Extract the [X, Y] coordinate from the center of the cell holding the provided text.  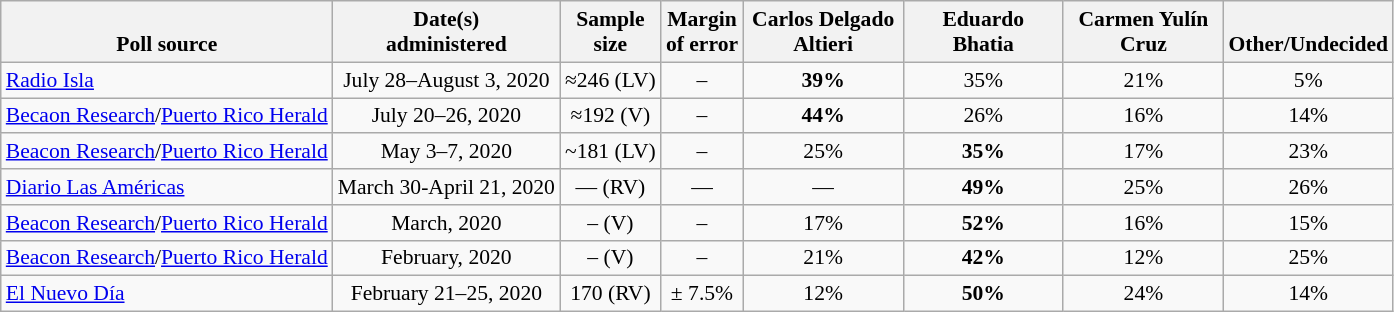
≈192 (V) [610, 116]
Diario Las Américas [167, 187]
Other/Undecided [1308, 32]
El Nuevo Día [167, 294]
Samplesize [610, 32]
July 20–26, 2020 [446, 116]
Becaon Research/Puerto Rico Herald [167, 116]
± 7.5% [702, 294]
EduardoBhatia [983, 32]
Carmen Yulín Cruz [1143, 32]
Poll source [167, 32]
Radio Isla [167, 80]
— (RV) [610, 187]
≈246 (LV) [610, 80]
5% [1308, 80]
44% [823, 116]
July 28–August 3, 2020 [446, 80]
170 (RV) [610, 294]
March, 2020 [446, 223]
24% [1143, 294]
Date(s)administered [446, 32]
50% [983, 294]
Marginof error [702, 32]
~181 (LV) [610, 152]
23% [1308, 152]
15% [1308, 223]
March 30-April 21, 2020 [446, 187]
February 21–25, 2020 [446, 294]
39% [823, 80]
49% [983, 187]
52% [983, 223]
February, 2020 [446, 258]
42% [983, 258]
May 3–7, 2020 [446, 152]
Carlos Delgado Altieri [823, 32]
